Scan for the cell matching the given text and deliver its (x, y) coordinate at center. 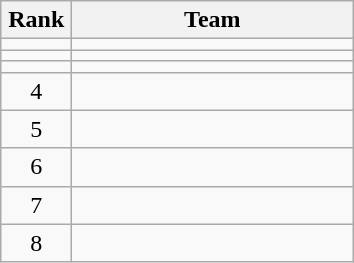
4 (36, 91)
Rank (36, 20)
5 (36, 129)
6 (36, 167)
7 (36, 205)
8 (36, 243)
Team (212, 20)
